Provide the [x, y] coordinate of the cell's center where the given text is located.  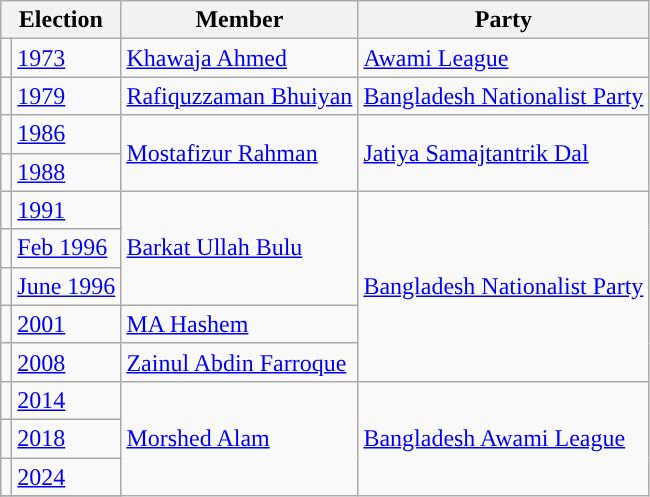
Member [240, 20]
Party [504, 20]
1988 [66, 172]
1973 [66, 58]
Election [61, 20]
June 1996 [66, 286]
1991 [66, 210]
Rafiquzzaman Bhuiyan [240, 96]
Morshed Alam [240, 438]
1979 [66, 96]
Zainul Abdin Farroque [240, 362]
1986 [66, 134]
Mostafizur Rahman [240, 153]
Khawaja Ahmed [240, 58]
Awami League [504, 58]
Jatiya Samajtantrik Dal [504, 153]
2018 [66, 438]
Bangladesh Awami League [504, 438]
Feb 1996 [66, 248]
Barkat Ullah Bulu [240, 248]
2024 [66, 477]
2008 [66, 362]
MA Hashem [240, 324]
2001 [66, 324]
2014 [66, 400]
